From the cell containing the given text, extract its center point as (X, Y) coordinate. 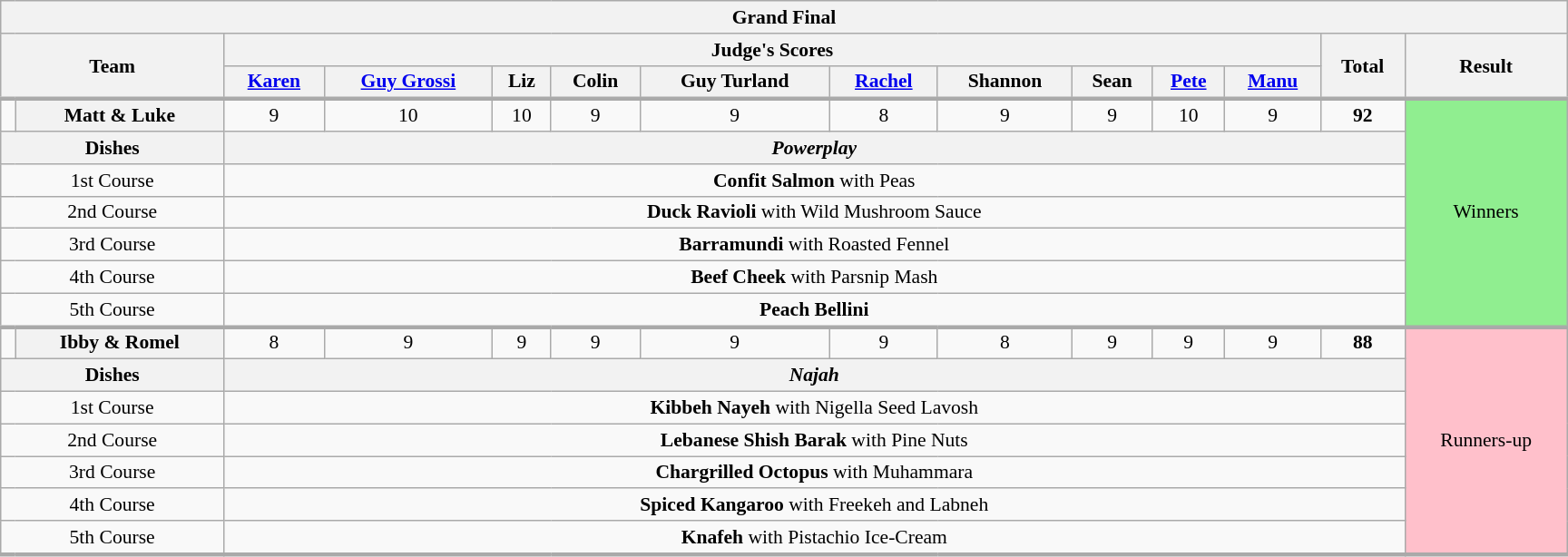
Karen (274, 82)
88 (1363, 343)
Rachel (884, 82)
Judge's Scores (773, 50)
Result (1486, 67)
Chargrilled Octopus with Muhammara (815, 473)
Manu (1273, 82)
Lebanese Shish Barak with Pine Nuts (815, 440)
Ibby & Romel (120, 343)
Beef Cheek with Parsnip Mash (815, 278)
Winners (1486, 214)
92 (1363, 116)
Spiced Kangaroo with Freekeh and Labneh (815, 505)
Guy Turland (735, 82)
Grand Final (784, 17)
Confit Salmon with Peas (815, 181)
Colin (595, 82)
Powerplay (815, 148)
Runners-up (1486, 441)
Kibbeh Nayeh with Nigella Seed Lavosh (815, 408)
Knafeh with Pistachio Ice-Cream (815, 537)
Duck Ravioli with Wild Mushroom Sauce (815, 212)
Najah (815, 376)
Liz (523, 82)
Team (113, 67)
Matt & Luke (120, 116)
Shannon (1004, 82)
Sean (1112, 82)
Pete (1189, 82)
Guy Grossi (408, 82)
Peach Bellini (815, 310)
Barramundi with Roasted Fennel (815, 245)
Total (1363, 67)
